Provide the (x, y) coordinate of the cell's center where the given text is located.  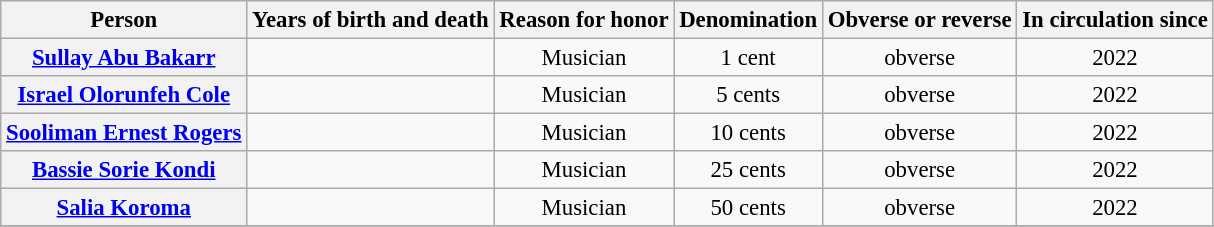
50 cents (748, 208)
Israel Olorunfeh Cole (124, 95)
Sullay Abu Bakarr (124, 58)
25 cents (748, 170)
In circulation since (1115, 20)
Person (124, 20)
10 cents (748, 133)
Years of birth and death (370, 20)
5 cents (748, 95)
Sooliman Ernest Rogers (124, 133)
Reason for honor (584, 20)
1 cent (748, 58)
Bassie Sorie Kondi (124, 170)
Salia Koroma (124, 208)
Obverse or reverse (919, 20)
Denomination (748, 20)
